Capture the cell that displays the provided text and extract its [x, y] central coordinate. 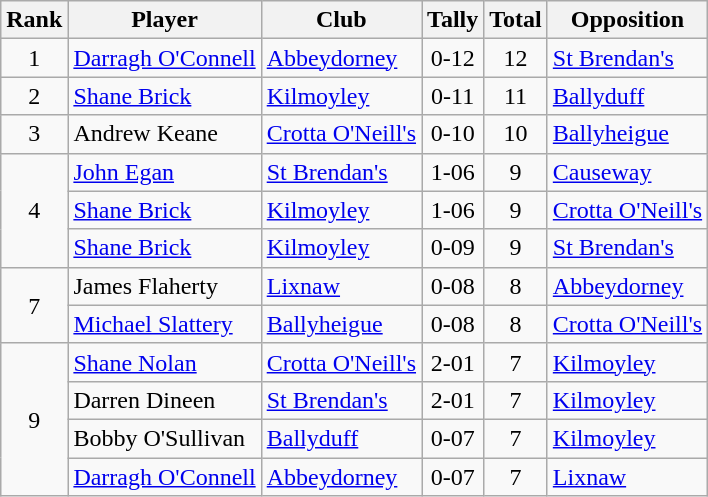
Tally [453, 20]
0-10 [453, 134]
2 [34, 96]
4 [34, 210]
Causeway [627, 172]
0-11 [453, 96]
0-12 [453, 58]
Michael Slattery [164, 324]
Player [164, 20]
1 [34, 58]
Shane Nolan [164, 362]
Bobby O'Sullivan [164, 438]
3 [34, 134]
John Egan [164, 172]
Rank [34, 20]
Total [516, 20]
Darren Dineen [164, 400]
Club [341, 20]
12 [516, 58]
11 [516, 96]
0-09 [453, 248]
Opposition [627, 20]
10 [516, 134]
Andrew Keane [164, 134]
James Flaherty [164, 286]
